Extract the (X, Y) coordinate from the center of the cell holding the provided text.  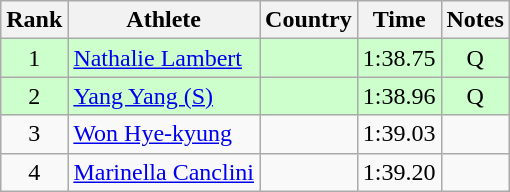
Rank (34, 20)
Time (399, 20)
4 (34, 172)
1:38.75 (399, 58)
Athlete (164, 20)
3 (34, 134)
Notes (475, 20)
1 (34, 58)
Nathalie Lambert (164, 58)
1:39.20 (399, 172)
Yang Yang (S) (164, 96)
1:39.03 (399, 134)
Won Hye-kyung (164, 134)
Marinella Canclini (164, 172)
Country (309, 20)
1:38.96 (399, 96)
2 (34, 96)
